Pinpoint the cell where the given text exists, returning its [X, Y] midpoint coordinate. 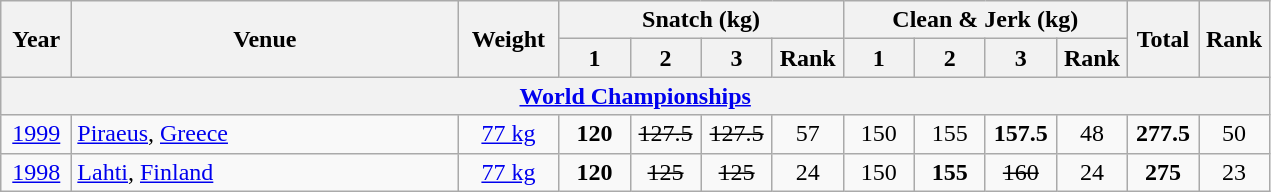
Clean & Jerk (kg) [985, 20]
277.5 [1162, 134]
48 [1092, 134]
Total [1162, 39]
1998 [36, 172]
23 [1234, 172]
275 [1162, 172]
Year [36, 39]
Venue [265, 39]
50 [1234, 134]
Lahti, Finland [265, 172]
Piraeus, Greece [265, 134]
Weight [508, 39]
157.5 [1020, 134]
160 [1020, 172]
1999 [36, 134]
Snatch (kg) [701, 20]
57 [808, 134]
World Championships [636, 96]
